Provide the [x, y] coordinate of the cell's center where the given text is located.  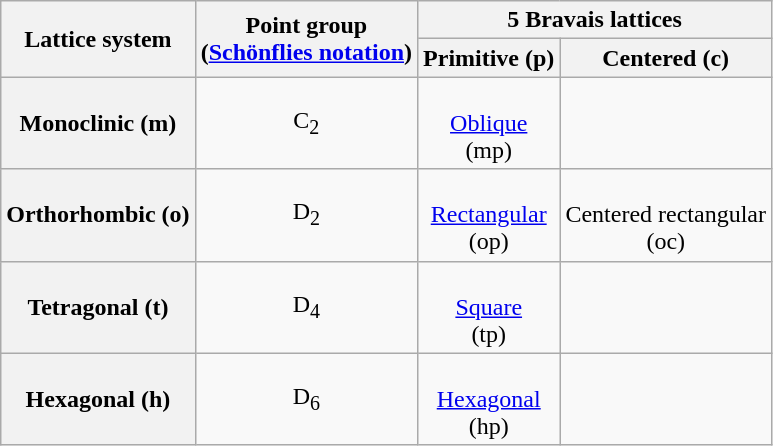
C2 [306, 123]
5 Bravais lattices [595, 20]
Centered (c) [666, 58]
Lattice system [98, 39]
Monoclinic (m) [98, 123]
D6 [306, 399]
Tetragonal (t) [98, 307]
Square(tp) [489, 307]
D4 [306, 307]
D2 [306, 215]
Primitive (p) [489, 58]
Point group (Schönflies notation) [306, 39]
Hexagonal(hp) [489, 399]
Hexagonal (h) [98, 399]
Oblique(mp) [489, 123]
Centered rectangular (oc) [666, 215]
Orthorhombic (o) [98, 215]
Rectangular(op) [489, 215]
